Pinpoint the cell where the given text exists, returning its (X, Y) midpoint coordinate. 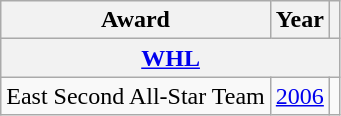
East Second All-Star Team (136, 96)
Award (136, 20)
2006 (300, 96)
WHL (171, 58)
Year (300, 20)
